Output the [x, y] coordinate of the center of the cell containing the given text.  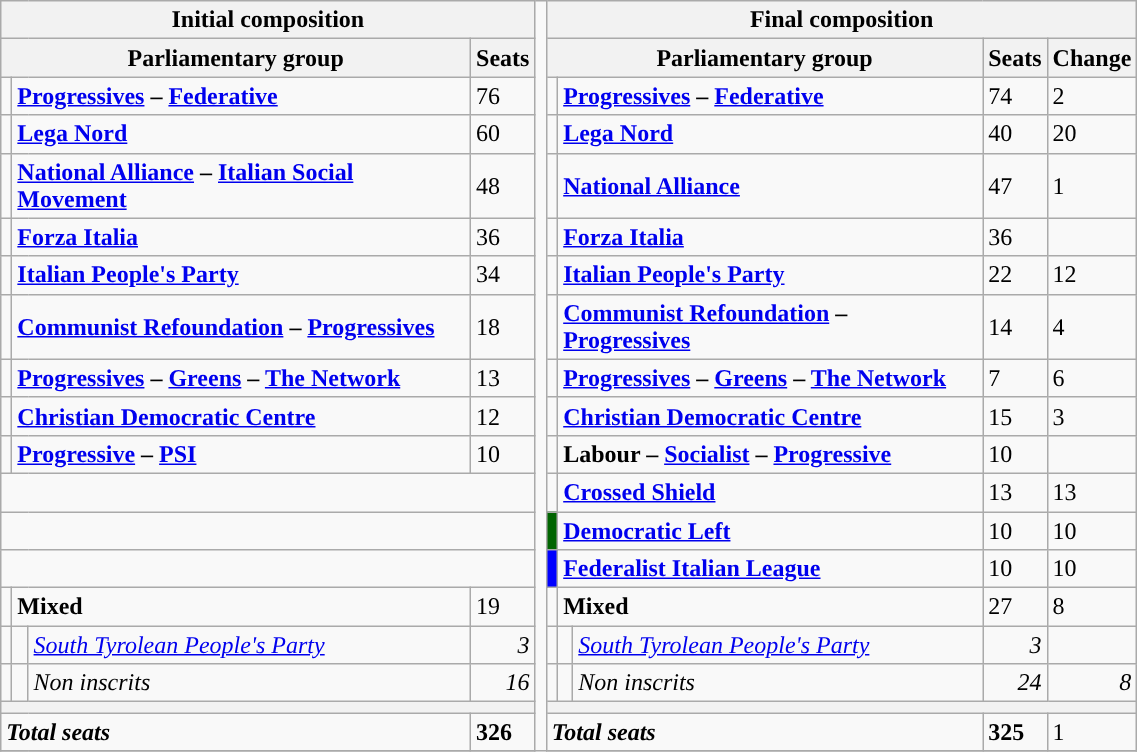
20 [1092, 134]
2 [1092, 96]
6 [1092, 378]
4 [1092, 326]
Democratic Left [770, 531]
14 [1015, 326]
47 [1015, 186]
34 [503, 275]
325 [1015, 732]
National Alliance – Italian Social Movement [242, 186]
19 [503, 607]
18 [503, 326]
40 [1015, 134]
15 [1015, 416]
7 [1015, 378]
National Alliance [770, 186]
76 [503, 96]
74 [1015, 96]
27 [1015, 607]
22 [1015, 275]
Crossed Shield [770, 492]
16 [503, 683]
Initial composition [268, 20]
Federalist Italian League [770, 569]
Final composition [842, 20]
48 [503, 186]
Progressive – PSI [242, 454]
60 [503, 134]
24 [1015, 683]
Change [1092, 58]
326 [503, 732]
Labour – Socialist – Progressive [770, 454]
